Return (X, Y) of the center of cell containing provided text 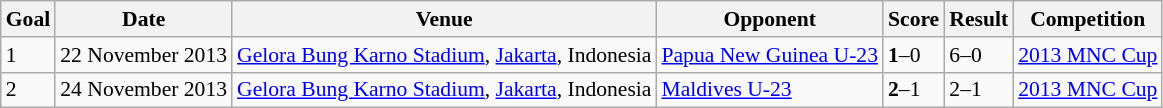
22 November 2013 (144, 55)
2 (28, 90)
6–0 (978, 55)
1 (28, 55)
Score (914, 19)
Venue (444, 19)
Opponent (770, 19)
Date (144, 19)
Goal (28, 19)
Maldives U-23 (770, 90)
Competition (1088, 19)
Result (978, 19)
1–0 (914, 55)
Papua New Guinea U-23 (770, 55)
24 November 2013 (144, 90)
